Output the [X, Y] coordinate of the center of the cell containing the given text.  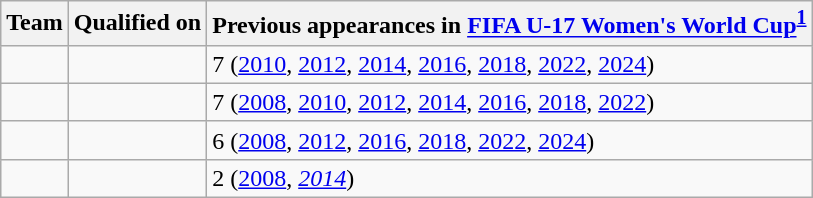
Qualified on [137, 24]
Team [35, 24]
7 (2010, 2012, 2014, 2016, 2018, 2022, 2024) [510, 64]
2 (2008, 2014) [510, 178]
7 (2008, 2010, 2012, 2014, 2016, 2018, 2022) [510, 102]
6 (2008, 2012, 2016, 2018, 2022, 2024) [510, 140]
Previous appearances in FIFA U-17 Women's World Cup1 [510, 24]
